Provide the [x, y] coordinate of the cell's center where the given text is located.  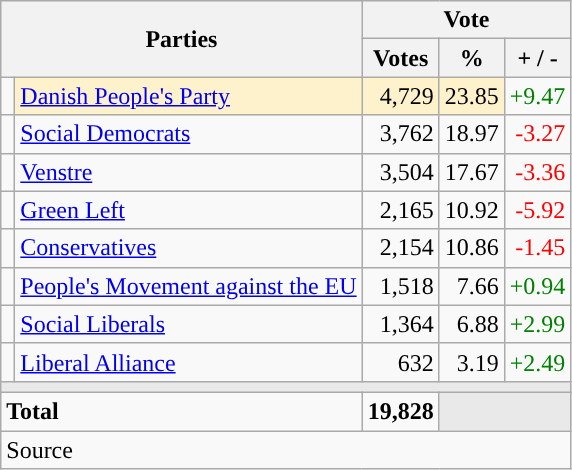
7.66 [472, 286]
6.88 [472, 324]
+2.49 [538, 362]
1,364 [400, 324]
% [472, 58]
+ / - [538, 58]
23.85 [472, 96]
Green Left [188, 210]
3,504 [400, 172]
Vote [466, 20]
4,729 [400, 96]
Social Liberals [188, 324]
Danish People's Party [188, 96]
-1.45 [538, 248]
17.67 [472, 172]
+2.99 [538, 324]
1,518 [400, 286]
3,762 [400, 134]
Parties [182, 39]
18.97 [472, 134]
Social Democrats [188, 134]
+0.94 [538, 286]
Total [182, 411]
Liberal Alliance [188, 362]
-3.36 [538, 172]
Votes [400, 58]
Conservatives [188, 248]
632 [400, 362]
Venstre [188, 172]
2,154 [400, 248]
19,828 [400, 411]
+9.47 [538, 96]
-3.27 [538, 134]
2,165 [400, 210]
Source [286, 449]
10.92 [472, 210]
-5.92 [538, 210]
10.86 [472, 248]
3.19 [472, 362]
People's Movement against the EU [188, 286]
